Extract the (X, Y) coordinate from the center of the cell holding the provided text.  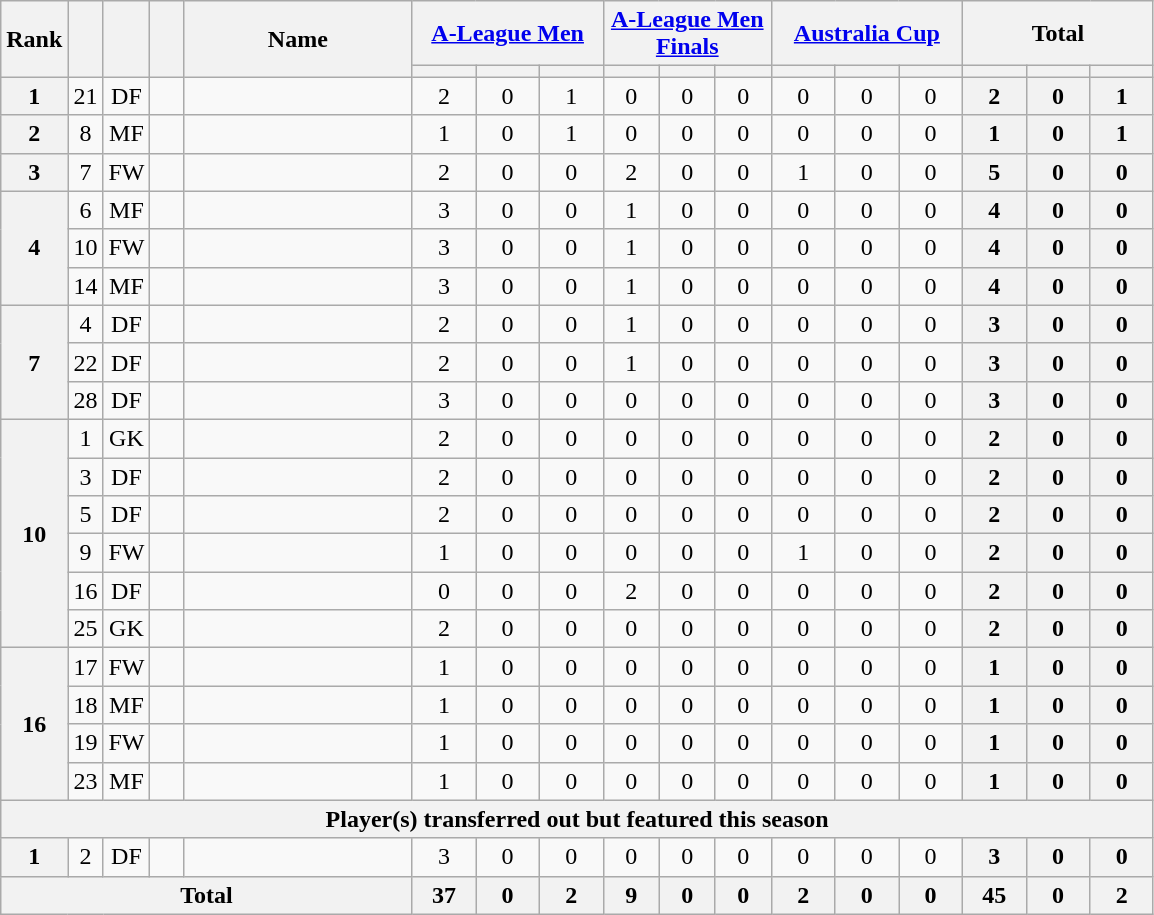
21 (86, 96)
A-League Men Finals (687, 34)
22 (86, 362)
37 (444, 895)
17 (86, 667)
Player(s) transferred out but featured this season (578, 819)
Australia Cup (866, 34)
25 (86, 629)
19 (86, 743)
A-League Men (508, 34)
Rank (34, 39)
23 (86, 781)
18 (86, 705)
Name (298, 39)
6 (86, 210)
8 (86, 134)
28 (86, 400)
45 (994, 895)
14 (86, 286)
